Return the [X, Y] coordinate for the center point of the cell that contains the specified text.  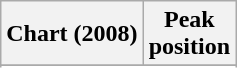
Chart (2008) [72, 34]
Peakposition [189, 34]
